Output the [x, y] coordinate of the center of the cell containing the given text.  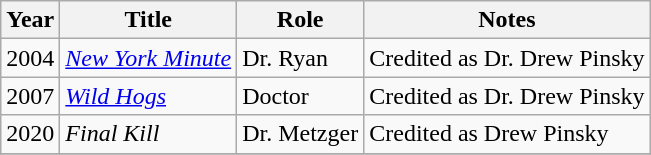
Wild Hogs [148, 96]
Year [30, 20]
2020 [30, 134]
Final Kill [148, 134]
Role [300, 20]
Title [148, 20]
Credited as Drew Pinsky [507, 134]
2007 [30, 96]
New York Minute [148, 58]
Dr. Metzger [300, 134]
Notes [507, 20]
Doctor [300, 96]
2004 [30, 58]
Dr. Ryan [300, 58]
